Provide the (x, y) coordinate of the cell's center where the given text is located.  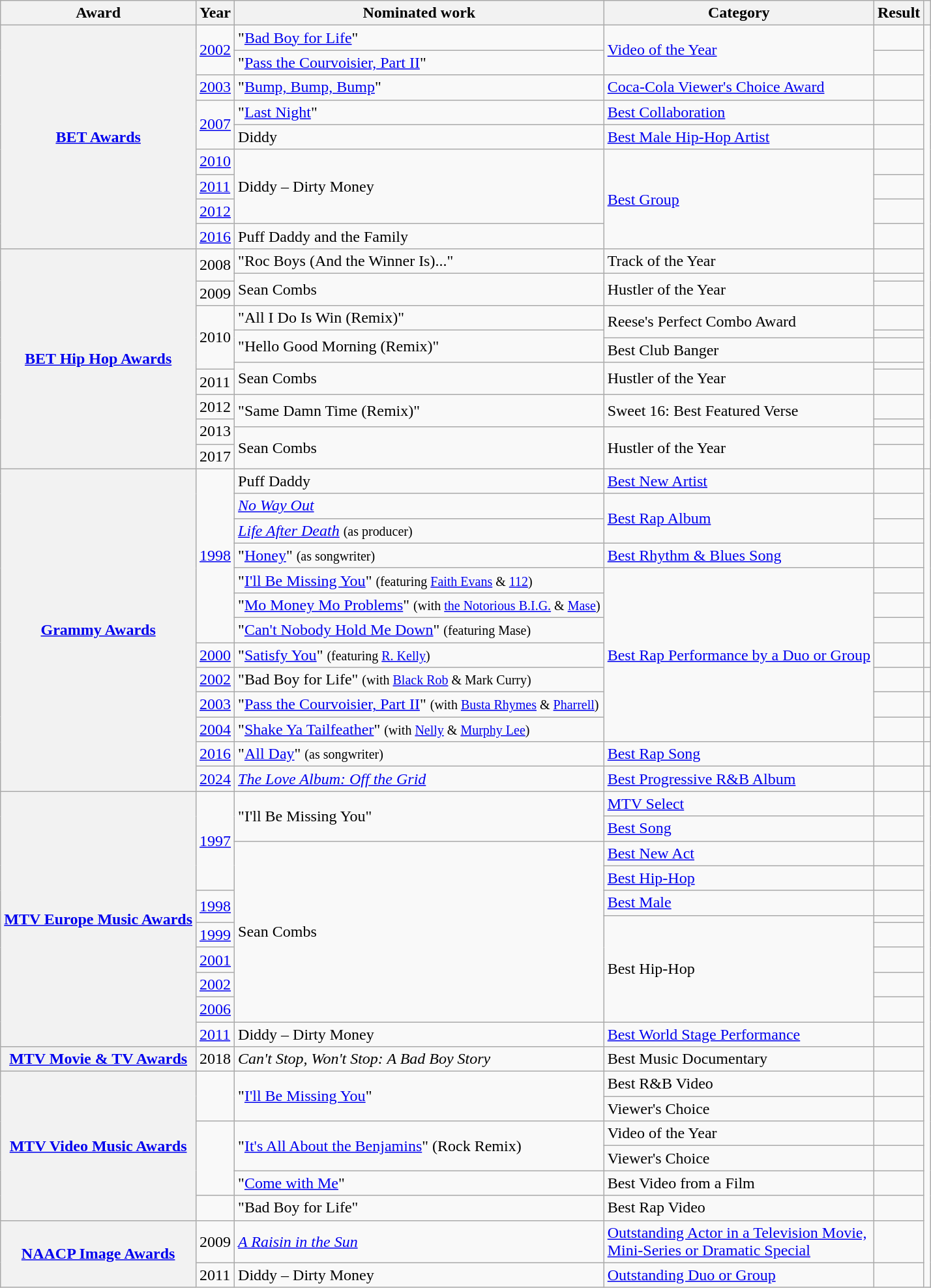
The Love Album: Off the Grid (420, 779)
Diddy (420, 137)
Best Club Banger (739, 350)
Best Group (739, 199)
2018 (215, 1059)
MTV Select (739, 804)
MTV Movie & TV Awards (98, 1059)
Best Song (739, 828)
"Last Night" (420, 112)
2001 (215, 959)
Best New Artist (739, 481)
2008 (215, 265)
"Come with Me" (420, 1183)
Outstanding Duo or Group (739, 1275)
Best World Stage Performance (739, 1034)
Best Video from a Film (739, 1183)
2007 (215, 124)
Coca-Cola Viewer's Choice Award (739, 87)
Sweet 16: Best Featured Verse (739, 411)
MTV Video Music Awards (98, 1146)
No Way Out (420, 506)
Best Music Documentary (739, 1059)
Reese's Perfect Combo Award (739, 322)
A Raisin in the Sun (420, 1241)
Best Rap Album (739, 518)
"Same Damn Time (Remix)" (420, 411)
Best Progressive R&B Album (739, 779)
Can't Stop, Won't Stop: A Bad Boy Story (420, 1059)
Best Male (739, 903)
"Hello Good Morning (Remix)" (420, 347)
"Shake Ya Tailfeather" (with Nelly & Murphy Lee) (420, 729)
NAACP Image Awards (98, 1254)
"Bad Boy for Life" (with Black Rob & Mark Curry) (420, 680)
Category (739, 13)
2004 (215, 729)
"Honey" (as songwriter) (420, 555)
BET Hip Hop Awards (98, 359)
"All I Do Is Win (Remix)" (420, 318)
"It's All About the Benjamins" (Rock Remix) (420, 1146)
Puff Daddy and the Family (420, 236)
Nominated work (420, 13)
Year (215, 13)
Outstanding Actor in a Television Movie,Mini-Series or Dramatic Special (739, 1241)
"Can't Nobody Hold Me Down" (featuring Mase) (420, 630)
"Pass the Courvoisier, Part II" (with Busta Rhymes & Pharrell) (420, 705)
"Satisfy You" (featuring R. Kelly) (420, 655)
Best Collaboration (739, 112)
2017 (215, 456)
Best Rap Song (739, 754)
Result (898, 13)
"All Day" (as songwriter) (420, 754)
Puff Daddy (420, 481)
"Bump, Bump, Bump" (420, 87)
MTV Europe Music Awards (98, 919)
"Roc Boys (And the Winner Is)..." (420, 261)
2013 (215, 432)
2024 (215, 779)
Best New Act (739, 853)
"I'll Be Missing You" (featuring Faith Evans & 112) (420, 580)
Life After Death (as producer) (420, 531)
"Pass the Courvoisier, Part II" (420, 63)
Best Rap Performance by a Duo or Group (739, 654)
BET Awards (98, 137)
Track of the Year (739, 261)
1997 (215, 841)
Grammy Awards (98, 630)
Award (98, 13)
1999 (215, 935)
Best R&B Video (739, 1084)
2000 (215, 655)
"Mo Money Mo Problems" (with the Notorious B.I.G. & Mase) (420, 605)
Best Male Hip-Hop Artist (739, 137)
Best Rap Video (739, 1208)
2006 (215, 1009)
Best Rhythm & Blues Song (739, 555)
